For the text-containing cell, return its midpoint in [X, Y] coordinate format. 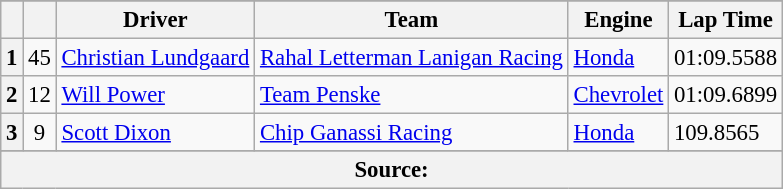
Rahal Letterman Lanigan Racing [412, 58]
45 [40, 58]
01:09.5588 [726, 58]
Chevrolet [618, 95]
2 [12, 95]
Team Penske [412, 95]
3 [12, 133]
Source: [392, 170]
Team [412, 20]
12 [40, 95]
Lap Time [726, 20]
Scott Dixon [156, 133]
Driver [156, 20]
109.8565 [726, 133]
9 [40, 133]
Will Power [156, 95]
Christian Lundgaard [156, 58]
Chip Ganassi Racing [412, 133]
01:09.6899 [726, 95]
1 [12, 58]
Engine [618, 20]
